Identify which cell holds the provided text, then report its (X, Y) central coordinate. 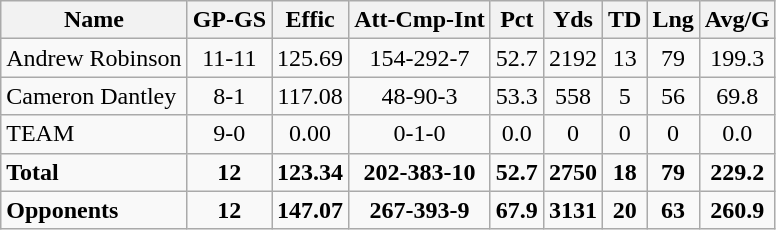
Avg/G (737, 20)
2750 (572, 172)
11-11 (229, 58)
53.3 (516, 96)
TEAM (94, 134)
0-1-0 (420, 134)
67.9 (516, 210)
18 (624, 172)
2192 (572, 58)
3131 (572, 210)
GP-GS (229, 20)
69.8 (737, 96)
229.2 (737, 172)
123.34 (310, 172)
Yds (572, 20)
Name (94, 20)
558 (572, 96)
5 (624, 96)
Cameron Dantley (94, 96)
TD (624, 20)
13 (624, 58)
8-1 (229, 96)
56 (673, 96)
Total (94, 172)
260.9 (737, 210)
202-383-10 (420, 172)
9-0 (229, 134)
Opponents (94, 210)
154-292-7 (420, 58)
Effic (310, 20)
Lng (673, 20)
20 (624, 210)
63 (673, 210)
125.69 (310, 58)
0.00 (310, 134)
199.3 (737, 58)
117.08 (310, 96)
267-393-9 (420, 210)
Att-Cmp-Int (420, 20)
48-90-3 (420, 96)
Pct (516, 20)
147.07 (310, 210)
Andrew Robinson (94, 58)
